From the cell containing the given text, extract its center point as (X, Y) coordinate. 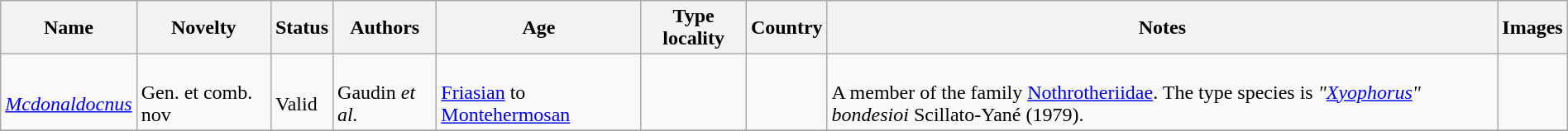
A member of the family Nothrotheriidae. The type species is "Xyophorus" bondesioi Scillato-Yané (1979). (1163, 92)
Mcdonaldocnus (69, 92)
Gaudin et al. (385, 92)
Status (301, 28)
Age (539, 28)
Images (1532, 28)
Novelty (203, 28)
Type locality (693, 28)
Name (69, 28)
Gen. et comb. nov (203, 92)
Valid (301, 92)
Notes (1163, 28)
Country (786, 28)
Friasian to Montehermosan (539, 92)
Authors (385, 28)
